Scan for the cell matching the given text and deliver its [x, y] coordinate at center. 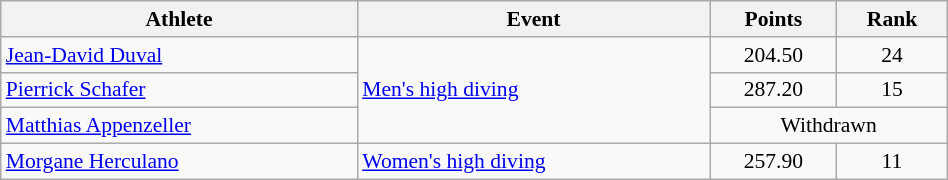
Pierrick Schafer [179, 90]
Event [534, 19]
Rank [892, 19]
Points [774, 19]
Jean-David Duval [179, 55]
257.90 [774, 162]
11 [892, 162]
Men's high diving [534, 90]
204.50 [774, 55]
287.20 [774, 90]
Matthias Appenzeller [179, 126]
Women's high diving [534, 162]
Withdrawn [828, 126]
15 [892, 90]
24 [892, 55]
Morgane Herculano [179, 162]
Athlete [179, 19]
